Provide the (X, Y) coordinate of the cell's center where the given text is located.  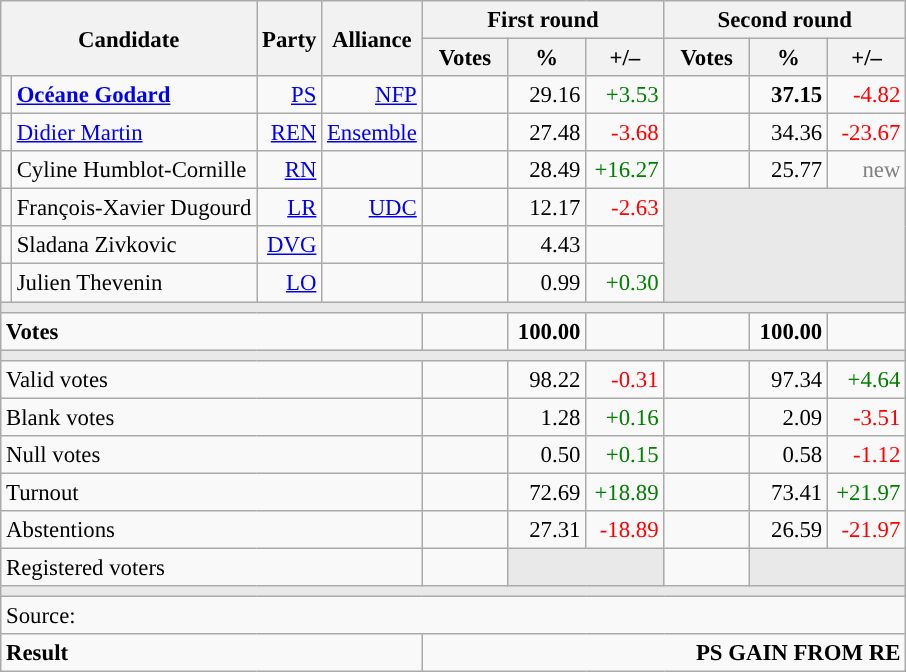
LR (290, 208)
+18.89 (625, 492)
27.48 (547, 133)
97.34 (788, 379)
72.69 (547, 492)
REN (290, 133)
-0.31 (625, 379)
98.22 (547, 379)
-2.63 (625, 208)
+16.27 (625, 170)
Ensemble (372, 133)
+0.15 (625, 455)
Alliance (372, 38)
-23.67 (867, 133)
UDC (372, 208)
73.41 (788, 492)
25.77 (788, 170)
Result (212, 653)
0.58 (788, 455)
37.15 (788, 95)
-21.97 (867, 530)
Blank votes (212, 417)
DVG (290, 245)
-1.12 (867, 455)
First round (543, 20)
0.50 (547, 455)
Party (290, 38)
+3.53 (625, 95)
12.17 (547, 208)
+0.30 (625, 283)
0.99 (547, 283)
27.31 (547, 530)
RN (290, 170)
-18.89 (625, 530)
NFP (372, 95)
Candidate (129, 38)
-3.68 (625, 133)
-3.51 (867, 417)
Abstentions (212, 530)
29.16 (547, 95)
Cyline Humblot-Cornille (134, 170)
LO (290, 283)
1.28 (547, 417)
PS GAIN FROM RE (664, 653)
Source: (454, 616)
+4.64 (867, 379)
28.49 (547, 170)
26.59 (788, 530)
Valid votes (212, 379)
+0.16 (625, 417)
Registered voters (212, 567)
Julien Thevenin (134, 283)
+21.97 (867, 492)
Null votes (212, 455)
34.36 (788, 133)
Turnout (212, 492)
Second round (785, 20)
Océane Godard (134, 95)
2.09 (788, 417)
-4.82 (867, 95)
Sladana Zivkovic (134, 245)
PS (290, 95)
François-Xavier Dugourd (134, 208)
new (867, 170)
Didier Martin (134, 133)
4.43 (547, 245)
